Identify which cell holds the provided text, then report its [x, y] central coordinate. 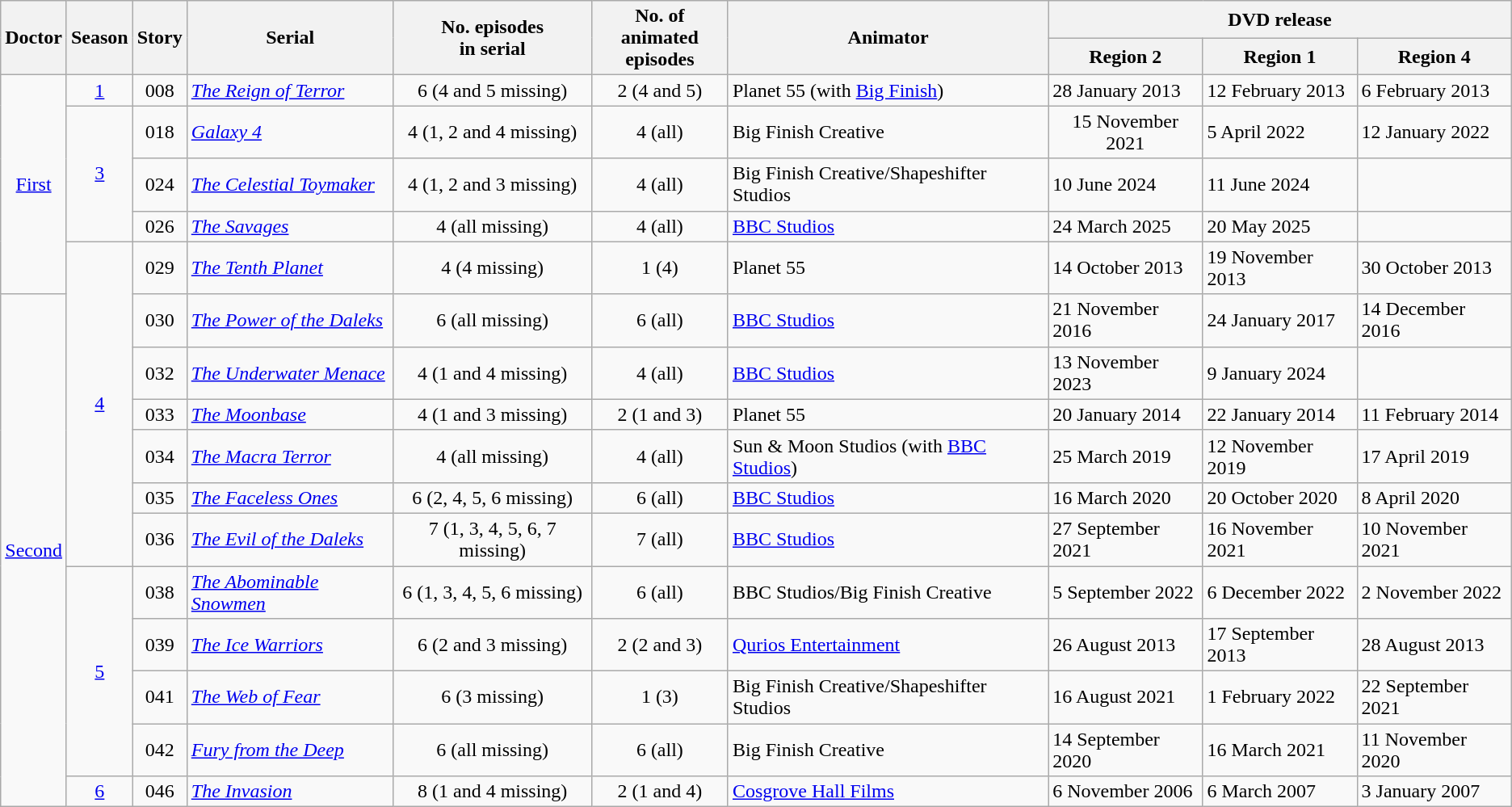
The Invasion [290, 792]
030 [160, 320]
008 [160, 90]
018 [160, 132]
24 January 2017 [1279, 320]
Sun & Moon Studios (with BBC Studios) [888, 456]
11 November 2020 [1434, 750]
The Macra Terror [290, 456]
Animator [888, 38]
The Underwater Menace [290, 373]
The Tenth Planet [290, 268]
2 (1 and 3) [659, 414]
14 September 2020 [1126, 750]
13 November 2023 [1126, 373]
The Power of the Daleks [290, 320]
16 March 2020 [1126, 498]
The Reign of Terror [290, 90]
11 February 2014 [1434, 414]
6 (1, 3, 4, 5, 6 missing) [493, 591]
1 (3) [659, 698]
12 November 2019 [1279, 456]
The Savages [290, 226]
Season [99, 38]
6 March 2007 [1279, 792]
25 March 2019 [1126, 456]
026 [160, 226]
033 [160, 414]
038 [160, 591]
Cosgrove Hall Films [888, 792]
12 February 2013 [1279, 90]
The Evil of the Daleks [290, 540]
14 December 2016 [1434, 320]
6 (2, 4, 5, 6 missing) [493, 498]
Region 4 [1434, 57]
3 [99, 174]
Serial [290, 38]
039 [160, 645]
BBC Studios/Big Finish Creative [888, 591]
The Web of Fear [290, 698]
20 January 2014 [1126, 414]
042 [160, 750]
6 (4 and 5 missing) [493, 90]
5 [99, 670]
4 (4 missing) [493, 268]
No. episodesin serial [493, 38]
034 [160, 456]
10 November 2021 [1434, 540]
26 August 2013 [1126, 645]
12 January 2022 [1434, 132]
Region 1 [1279, 57]
046 [160, 792]
7 (all) [659, 540]
The Moonbase [290, 414]
6 [99, 792]
22 January 2014 [1279, 414]
10 June 2024 [1126, 184]
4 (1 and 3 missing) [493, 414]
Planet 55 (with Big Finish) [888, 90]
15 November 2021 [1126, 132]
The Ice Warriors [290, 645]
4 [99, 404]
2 (4 and 5) [659, 90]
20 May 2025 [1279, 226]
30 October 2013 [1434, 268]
Second [34, 551]
036 [160, 540]
16 March 2021 [1279, 750]
6 February 2013 [1434, 90]
8 April 2020 [1434, 498]
The Faceless Ones [290, 498]
8 (1 and 4 missing) [493, 792]
22 September 2021 [1434, 698]
17 April 2019 [1434, 456]
2 November 2022 [1434, 591]
No. of animatedepisodes [659, 38]
27 September 2021 [1126, 540]
5 September 2022 [1126, 591]
The Abominable Snowmen [290, 591]
4 (1, 2 and 3 missing) [493, 184]
19 November 2013 [1279, 268]
1 [99, 90]
20 October 2020 [1279, 498]
024 [160, 184]
24 March 2025 [1126, 226]
DVD release [1280, 19]
16 August 2021 [1126, 698]
6 (2 and 3 missing) [493, 645]
16 November 2021 [1279, 540]
Region 2 [1126, 57]
5 April 2022 [1279, 132]
029 [160, 268]
Galaxy 4 [290, 132]
21 November 2016 [1126, 320]
2 (2 and 3) [659, 645]
041 [160, 698]
Story [160, 38]
1 (4) [659, 268]
032 [160, 373]
14 October 2013 [1126, 268]
6 November 2006 [1126, 792]
17 September 2013 [1279, 645]
Doctor [34, 38]
The Celestial Toymaker [290, 184]
6 December 2022 [1279, 591]
4 (1 and 4 missing) [493, 373]
2 (1 and 4) [659, 792]
6 (3 missing) [493, 698]
035 [160, 498]
28 August 2013 [1434, 645]
28 January 2013 [1126, 90]
Fury from the Deep [290, 750]
First [34, 184]
1 February 2022 [1279, 698]
9 January 2024 [1279, 373]
11 June 2024 [1279, 184]
7 (1, 3, 4, 5, 6, 7 missing) [493, 540]
3 January 2007 [1434, 792]
4 (1, 2 and 4 missing) [493, 132]
Qurios Entertainment [888, 645]
